Return the [X, Y] coordinate for the center point of the cell that contains the specified text.  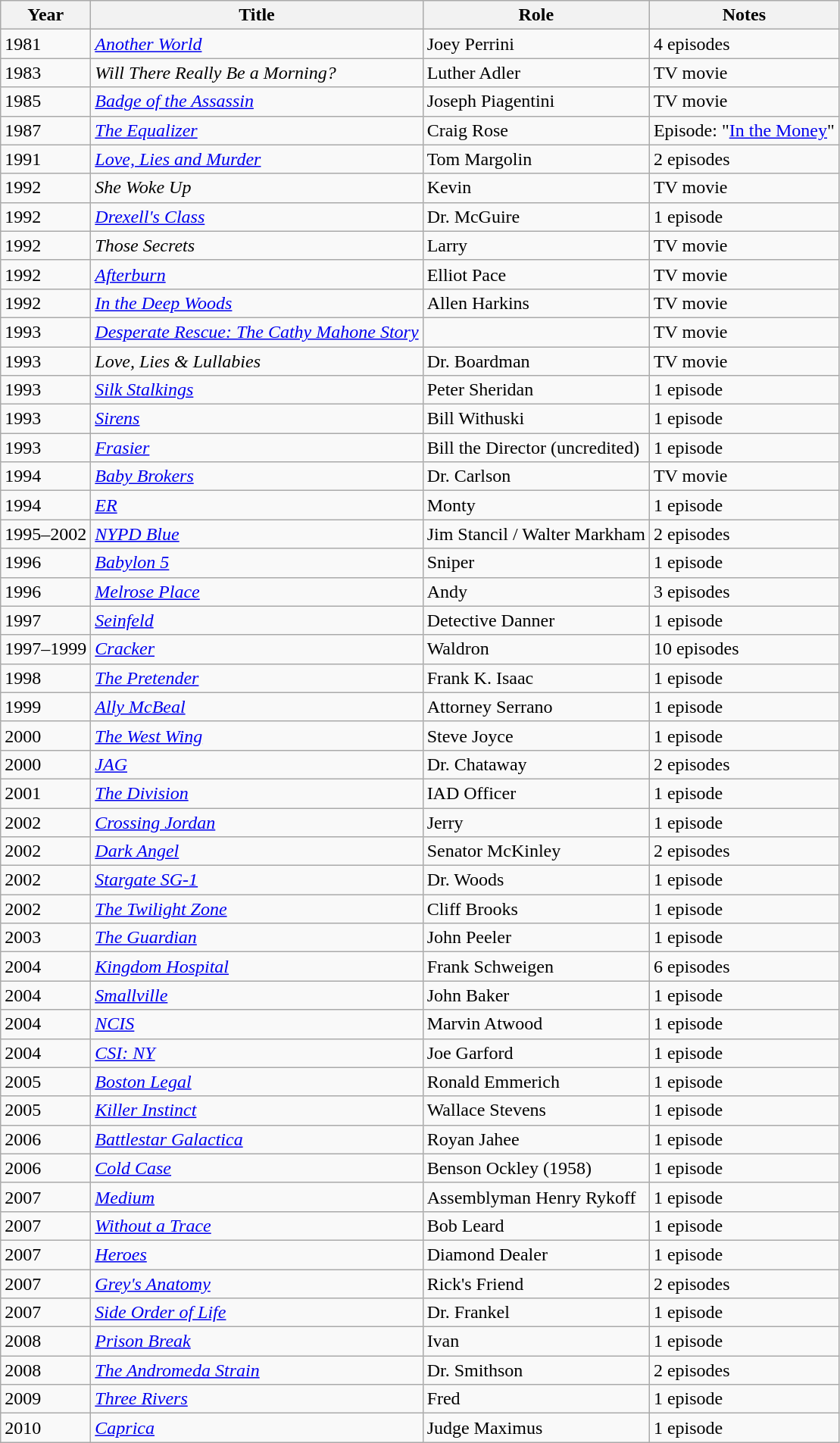
Love, Lies & Lullabies [257, 361]
Badge of the Assassin [257, 102]
Assemblyman Henry Rykoff [536, 1197]
1981 [45, 44]
Three Rivers [257, 1399]
Boston Legal [257, 1082]
Dr. Chataway [536, 764]
Medium [257, 1197]
John Peeler [536, 938]
Craig Rose [536, 130]
Battlestar Galactica [257, 1139]
IAD Officer [536, 793]
The Andromeda Strain [257, 1370]
Afterburn [257, 274]
Those Secrets [257, 245]
Dr. Woods [536, 880]
Bob Leard [536, 1226]
CSI: NY [257, 1053]
10 episodes [744, 649]
1987 [45, 130]
Role [536, 15]
Kingdom Hospital [257, 967]
Crossing Jordan [257, 822]
Grey's Anatomy [257, 1284]
Marvin Atwood [536, 1024]
Cracker [257, 649]
In the Deep Woods [257, 303]
Peter Sheridan [536, 390]
John Baker [536, 995]
Waldron [536, 649]
Episode: "In the Money" [744, 130]
Smallville [257, 995]
Frasier [257, 448]
NCIS [257, 1024]
2010 [45, 1428]
Sniper [536, 563]
Year [45, 15]
ER [257, 505]
Luther Adler [536, 73]
The Division [257, 793]
Baby Brokers [257, 476]
Caprica [257, 1428]
Rick's Friend [536, 1284]
Prison Break [257, 1341]
NYPD Blue [257, 534]
Seinfeld [257, 620]
Drexell's Class [257, 217]
The Guardian [257, 938]
The Twilight Zone [257, 909]
Frank K. Isaac [536, 678]
Dr. Carlson [536, 476]
1998 [45, 678]
The Equalizer [257, 130]
JAG [257, 764]
Diamond Dealer [536, 1254]
Without a Trace [257, 1226]
The Pretender [257, 678]
The West Wing [257, 736]
3 episodes [744, 592]
2009 [45, 1399]
Wallace Stevens [536, 1110]
Silk Stalkings [257, 390]
Jerry [536, 822]
Stargate SG-1 [257, 880]
Bill Withuski [536, 419]
Royan Jahee [536, 1139]
Attorney Serrano [536, 707]
1999 [45, 707]
Frank Schweigen [536, 967]
Kevin [536, 188]
1995–2002 [45, 534]
Heroes [257, 1254]
Jim Stancil / Walter Markham [536, 534]
Senator McKinley [536, 851]
1997 [45, 620]
1991 [45, 159]
Killer Instinct [257, 1110]
1985 [45, 102]
Babylon 5 [257, 563]
2001 [45, 793]
Judge Maximus [536, 1428]
Dr. Frankel [536, 1313]
Melrose Place [257, 592]
4 episodes [744, 44]
Joe Garford [536, 1053]
Side Order of Life [257, 1313]
Notes [744, 15]
Title [257, 15]
Detective Danner [536, 620]
Steve Joyce [536, 736]
2003 [45, 938]
Dark Angel [257, 851]
Joseph Piagentini [536, 102]
Ally McBeal [257, 707]
Love, Lies and Murder [257, 159]
Larry [536, 245]
Ronald Emmerich [536, 1082]
Dr. Boardman [536, 361]
Allen Harkins [536, 303]
Fred [536, 1399]
She Woke Up [257, 188]
Another World [257, 44]
6 episodes [744, 967]
Joey Perrini [536, 44]
Andy [536, 592]
Dr. McGuire [536, 217]
Elliot Pace [536, 274]
Ivan [536, 1341]
Tom Margolin [536, 159]
Dr. Smithson [536, 1370]
Desperate Rescue: The Cathy Mahone Story [257, 332]
1983 [45, 73]
Cliff Brooks [536, 909]
Monty [536, 505]
Sirens [257, 419]
Cold Case [257, 1168]
1997–1999 [45, 649]
Will There Really Be a Morning? [257, 73]
Bill the Director (uncredited) [536, 448]
Benson Ockley (1958) [536, 1168]
